Provide the [X, Y] coordinate of the cell's center where the given text is located.  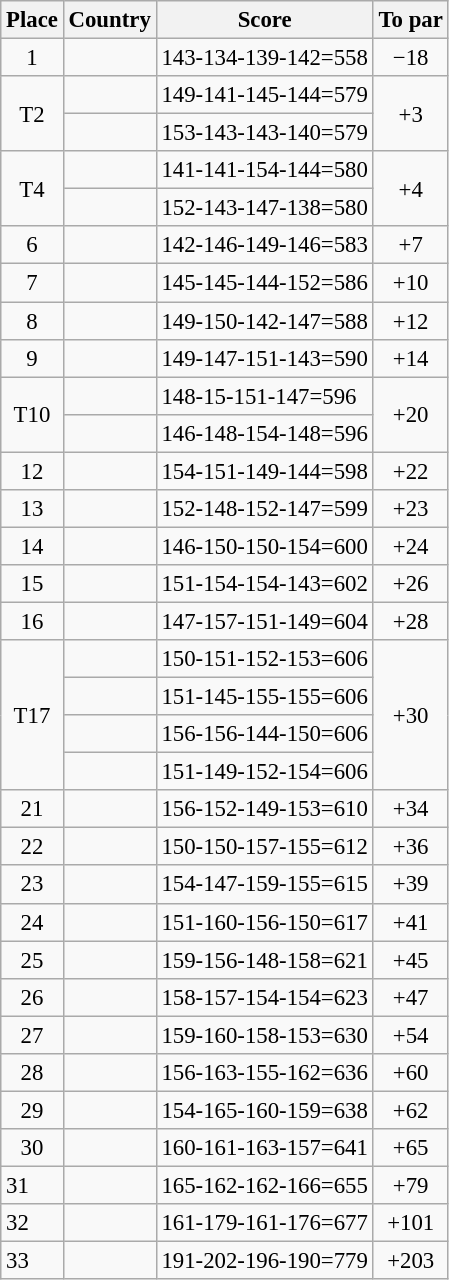
+54 [410, 1035]
153-143-143-140=579 [264, 133]
+101 [410, 1223]
33 [32, 1261]
T2 [32, 114]
156-156-144-150=606 [264, 734]
152-148-152-147=599 [264, 509]
154-147-159-155=615 [264, 885]
+45 [410, 960]
142-146-149-146=583 [264, 245]
31 [32, 1185]
154-151-149-144=598 [264, 471]
29 [32, 1110]
Country [110, 20]
6 [32, 245]
25 [32, 960]
+41 [410, 922]
+7 [410, 245]
T4 [32, 188]
152-143-147-138=580 [264, 208]
21 [32, 809]
158-157-154-154=623 [264, 997]
1 [32, 58]
+23 [410, 509]
22 [32, 847]
+39 [410, 885]
141-141-154-144=580 [264, 170]
159-160-158-153=630 [264, 1035]
160-161-163-157=641 [264, 1148]
13 [32, 509]
147-157-151-149=604 [264, 621]
T10 [32, 414]
+26 [410, 584]
+60 [410, 1073]
+22 [410, 471]
149-147-151-143=590 [264, 358]
+62 [410, 1110]
23 [32, 885]
151-160-156-150=617 [264, 922]
Score [264, 20]
16 [32, 621]
+203 [410, 1261]
+14 [410, 358]
+34 [410, 809]
+65 [410, 1148]
+24 [410, 546]
T17 [32, 715]
30 [32, 1148]
+4 [410, 188]
15 [32, 584]
+12 [410, 321]
To par [410, 20]
+36 [410, 847]
8 [32, 321]
150-151-152-153=606 [264, 659]
165-162-162-166=655 [264, 1185]
7 [32, 283]
24 [32, 922]
148-15-151-147=596 [264, 396]
151-145-155-155=606 [264, 697]
156-152-149-153=610 [264, 809]
161-179-161-176=677 [264, 1223]
9 [32, 358]
150-150-157-155=612 [264, 847]
12 [32, 471]
32 [32, 1223]
26 [32, 997]
+3 [410, 114]
156-163-155-162=636 [264, 1073]
+28 [410, 621]
28 [32, 1073]
14 [32, 546]
Place [32, 20]
27 [32, 1035]
+30 [410, 715]
145-145-144-152=586 [264, 283]
+20 [410, 414]
+47 [410, 997]
−18 [410, 58]
154-165-160-159=638 [264, 1110]
149-141-145-144=579 [264, 95]
149-150-142-147=588 [264, 321]
191-202-196-190=779 [264, 1261]
159-156-148-158=621 [264, 960]
151-149-152-154=606 [264, 772]
151-154-154-143=602 [264, 584]
146-150-150-154=600 [264, 546]
143-134-139-142=558 [264, 58]
+10 [410, 283]
146-148-154-148=596 [264, 433]
+79 [410, 1185]
